For the text-containing cell, return its midpoint in [x, y] coordinate format. 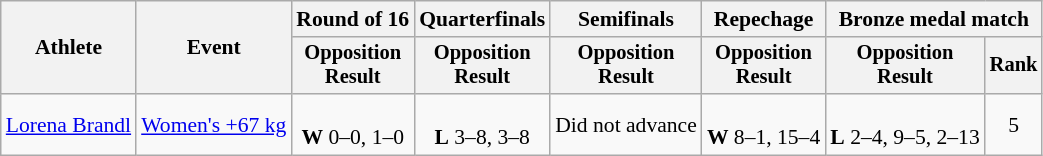
L 2–4, 9–5, 2–13 [904, 124]
Round of 16 [352, 19]
Athlete [68, 48]
Quarterfinals [482, 19]
W 8–1, 15–4 [764, 124]
W 0–0, 1–0 [352, 124]
Semifinals [626, 19]
Did not advance [626, 124]
Repechage [764, 19]
Women's +67 kg [214, 124]
Rank [1014, 66]
Event [214, 48]
Bronze medal match [934, 19]
5 [1014, 124]
Lorena Brandl [68, 124]
L 3–8, 3–8 [482, 124]
